Scan for the cell matching the given text and deliver its (x, y) coordinate at center. 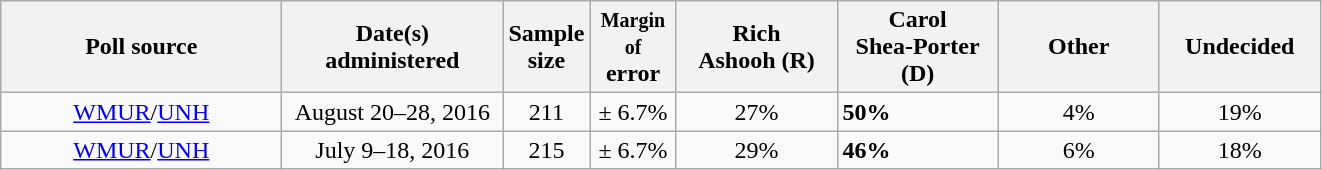
RichAshooh (R) (756, 47)
29% (756, 150)
July 9–18, 2016 (392, 150)
Date(s)administered (392, 47)
215 (546, 150)
6% (1078, 150)
CarolShea-Porter (D) (918, 47)
27% (756, 112)
Margin oferror (633, 47)
211 (546, 112)
Other (1078, 47)
46% (918, 150)
Poll source (142, 47)
50% (918, 112)
Samplesize (546, 47)
August 20–28, 2016 (392, 112)
Undecided (1240, 47)
19% (1240, 112)
4% (1078, 112)
18% (1240, 150)
